Return the [X, Y] coordinate for the center point of the cell that contains the specified text.  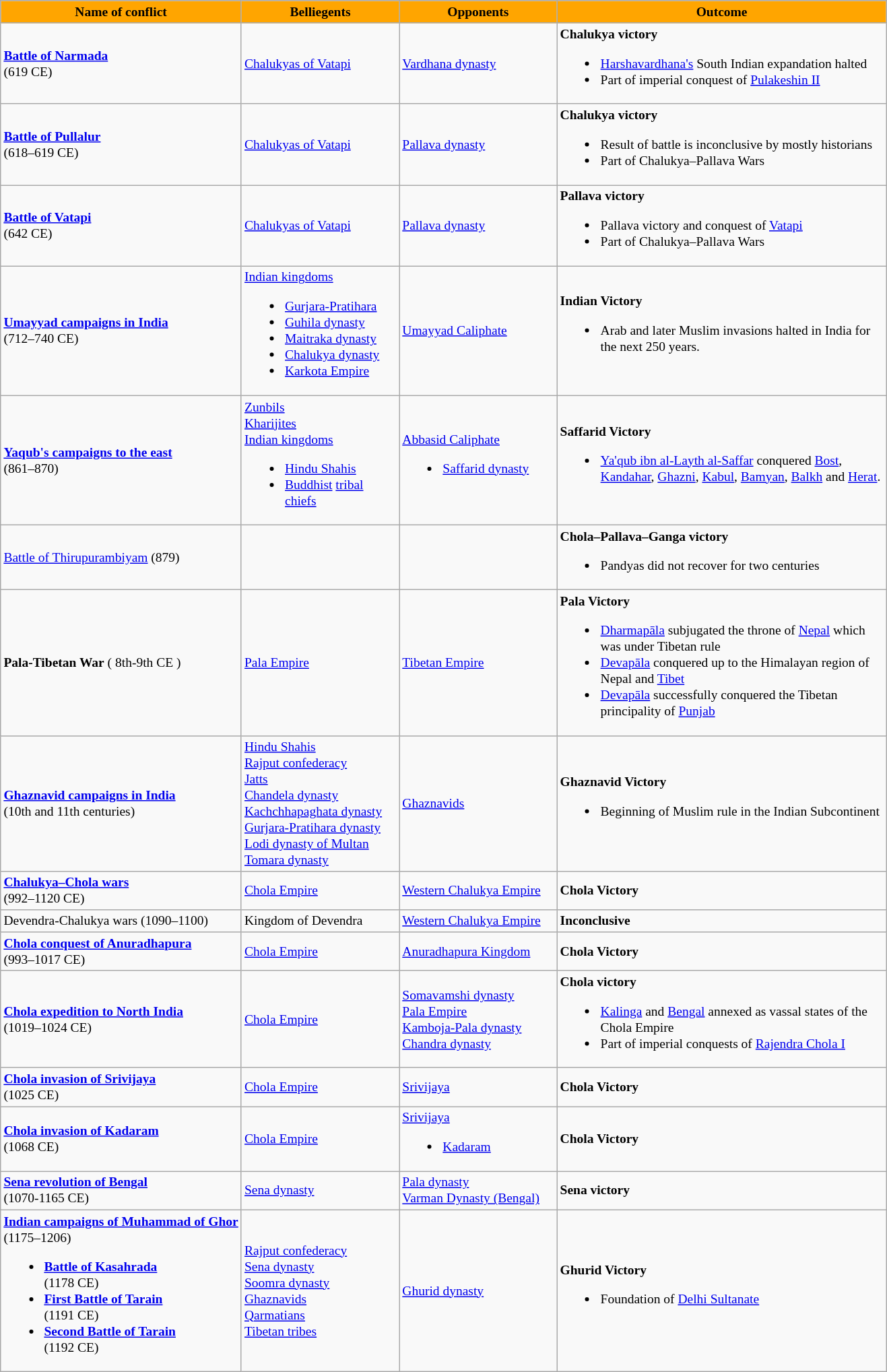
Indian VictoryArab and later Muslim invasions halted in India for the next 250 years. [722, 331]
Sena dynasty [320, 1191]
Pala Empire [320, 663]
Devendra-Chalukya wars (1090–1100) [121, 921]
Pala dynastyVarman Dynasty (Bengal) [478, 1191]
Battle of Pullalur(618–619 CE) [121, 144]
Umayyad Caliphate [478, 331]
Opponents [478, 12]
Yaqub's campaigns to the east(861–870) [121, 460]
Chola victoryKalinga and Bengal annexed as vassal states of the Chola EmpirePart of imperial conquests of Rajendra Chola I [722, 1019]
Anuradhapura Kingdom [478, 951]
Srivijaya [478, 1087]
Ghaznavid campaigns in India(10th and 11th centuries) [121, 803]
Chola conquest of Anuradhapura(993–1017 CE) [121, 951]
Sena victory [722, 1191]
Chola invasion of Srivijaya(1025 CE) [121, 1087]
Inconclusive [722, 921]
Ghurid dynasty [478, 1291]
Umayyad campaigns in India (712–740 CE) [121, 331]
Ghaznavids [478, 803]
Chalukya victoryResult of battle is inconclusive by mostly historiansPart of Chalukya–Pallava Wars [722, 144]
SrivijayaKadaram [478, 1139]
Pallava victoryPallava victory and conquest of VatapiPart of Chalukya–Pallava Wars [722, 226]
Ghaznavid VictoryBeginning of Muslim rule in the Indian Subcontinent [722, 803]
Chola expedition to North India(1019–1024 CE) [121, 1019]
Name of conflict [121, 12]
Chola–Pallava–Ganga victoryPandyas did not recover for two centuries [722, 557]
Chola invasion of Kadaram(1068 CE) [121, 1139]
Tibetan Empire [478, 663]
Saffarid VictoryYa'qub ibn al-Layth al-Saffar conquered Bost, Kandahar, Ghazni, Kabul, Bamyan, Balkh and Herat. [722, 460]
Battle of Thirupurambiyam (879) [121, 557]
Hindu ShahisRajput confederacyJattsChandela dynastyKachchhapaghata dynastyGurjara-Pratihara dynastyLodi dynasty of MultanTomara dynasty [320, 803]
Indian kingdomsGurjara-PratiharaGuhila dynastyMaitraka dynastyChalukya dynastyKarkota Empire [320, 331]
Vardhana dynasty [478, 63]
Chalukya victoryHarshavardhana's South Indian expandation haltedPart of imperial conquest of Pulakeshin II [722, 63]
Outcome [722, 12]
Ghurid VictoryFoundation of Delhi Sultanate [722, 1291]
Battle of Vatapi(642 CE) [121, 226]
Sena revolution of Bengal(1070-1165 CE) [121, 1191]
Rajput confederacySena dynastySoomra dynastyGhaznavidsQarmatiansTibetan tribes [320, 1291]
ZunbilsKharijitesIndian kingdomsHindu ShahisBuddhist tribal chiefs [320, 460]
Belliegents [320, 12]
Chalukya–Chola wars(992–1120 CE) [121, 890]
Kingdom of Devendra [320, 921]
Somavamshi dynastyPala EmpireKamboja-Pala dynasty Chandra dynasty [478, 1019]
Abbasid CaliphateSaffarid dynasty [478, 460]
Battle of Narmada(619 CE) [121, 63]
Pala-Tibetan War ( 8th-9th CE ) [121, 663]
Indian campaigns of Muhammad of Ghor(1175–1206)Battle of Kasahrada(1178 CE)First Battle of Tarain(1191 CE)Second Battle of Tarain(1192 CE) [121, 1291]
